Provide the [x, y] coordinate of the cell's center where the given text is located.  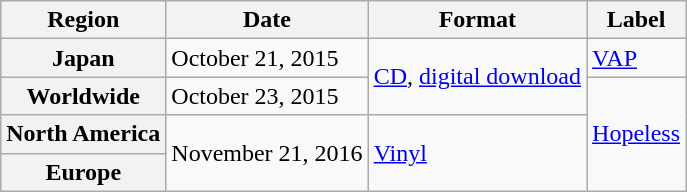
VAP [636, 58]
Worldwide [84, 96]
November 21, 2016 [267, 153]
Japan [84, 58]
Region [84, 20]
Vinyl [477, 153]
North America [84, 134]
October 23, 2015 [267, 96]
Date [267, 20]
Format [477, 20]
October 21, 2015 [267, 58]
Hopeless [636, 134]
CD, digital download [477, 77]
Label [636, 20]
Europe [84, 172]
